Find where the given text appears and provide that cell's center as [x, y] coordinate. 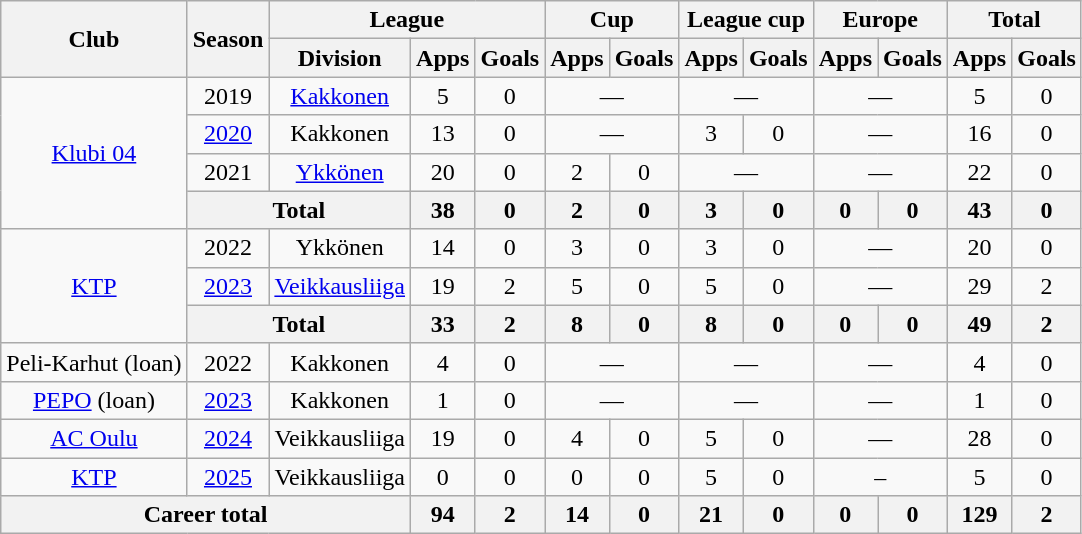
16 [979, 134]
Cup [612, 20]
29 [979, 286]
2020 [228, 134]
Season [228, 39]
33 [443, 324]
2021 [228, 172]
49 [979, 324]
– [880, 477]
94 [443, 515]
Division [340, 58]
2024 [228, 438]
28 [979, 438]
13 [443, 134]
AC Oulu [94, 438]
43 [979, 210]
2019 [228, 96]
League [407, 20]
Europe [880, 20]
Peli-Karhut (loan) [94, 362]
PEPO (loan) [94, 400]
League cup [746, 20]
21 [711, 515]
Club [94, 39]
129 [979, 515]
Klubi 04 [94, 153]
22 [979, 172]
38 [443, 210]
2025 [228, 477]
Career total [206, 515]
